Capture the cell that displays the provided text and extract its [x, y] central coordinate. 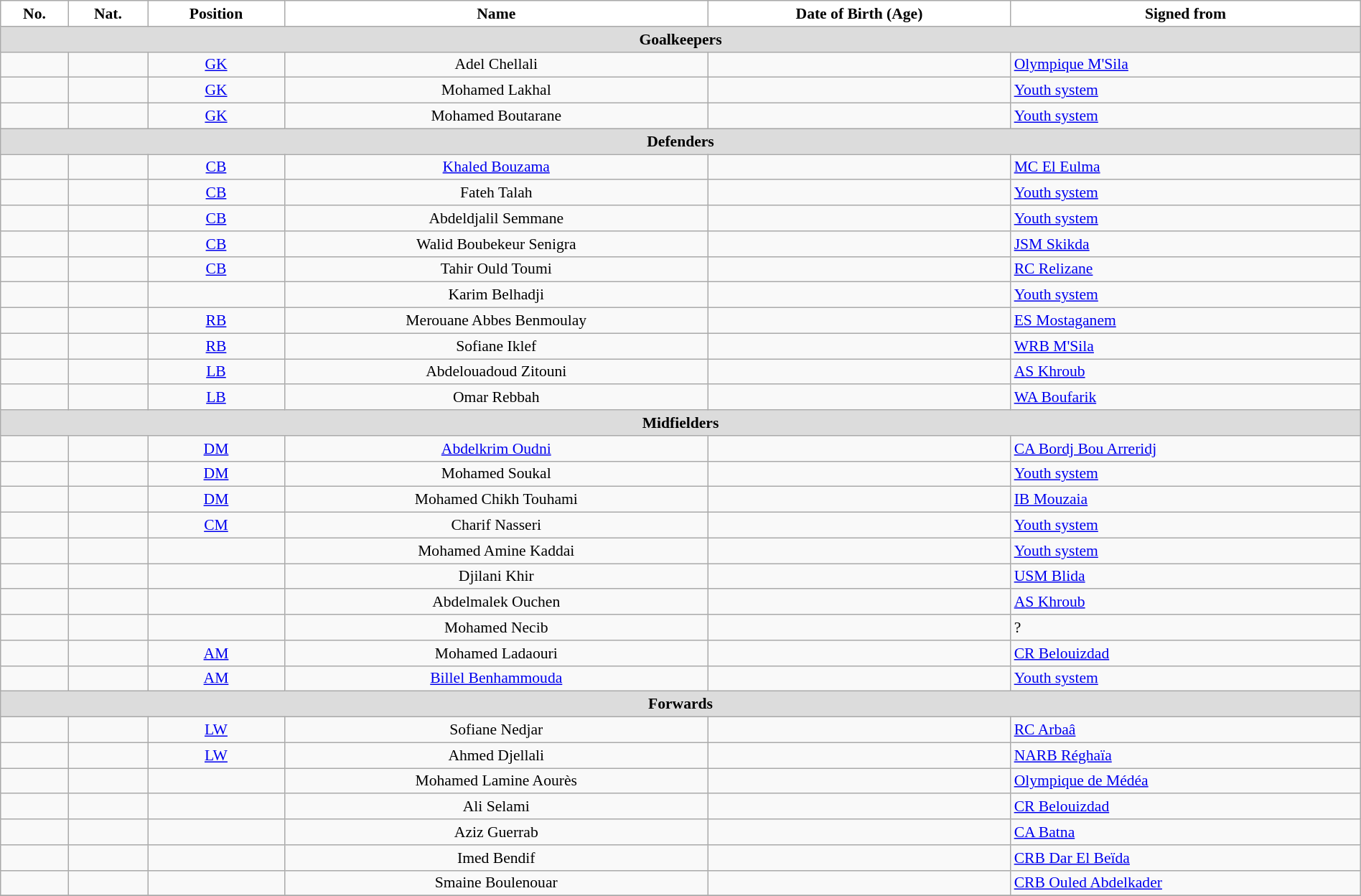
Abdeldjalil Semmane [496, 218]
Mohamed Boutarane [496, 116]
Abdelouadoud Zitouni [496, 372]
RC Relizane [1186, 269]
CRB Dar El Beïda [1186, 858]
ES Mostaganem [1186, 321]
Abdelmalek Ouchen [496, 602]
NARB Réghaïa [1186, 755]
Date of Birth (Age) [859, 14]
JSM Skikda [1186, 244]
Mohamed Necib [496, 627]
Signed from [1186, 14]
WA Boufarik [1186, 398]
No. [34, 14]
Tahir Ould Toumi [496, 269]
Defenders [680, 141]
Fateh Talah [496, 193]
Billel Benhammouda [496, 678]
Ahmed Djellali [496, 755]
USM Blida [1186, 577]
Olympique M'Sila [1186, 65]
Mohamed Ladaouri [496, 653]
Mohamed Amine Kaddai [496, 551]
Mohamed Chikh Touhami [496, 500]
Mohamed Soukal [496, 474]
MC El Eulma [1186, 167]
Karim Belhadji [496, 295]
Adel Chellali [496, 65]
CRB Ouled Abdelkader [1186, 883]
Aziz Guerrab [496, 832]
Sofiane Nedjar [496, 730]
Djilani Khir [496, 577]
Mohamed Lamine Aourès [496, 781]
Charif Nasseri [496, 526]
Smaine Boulenouar [496, 883]
Nat. [108, 14]
Ali Selami [496, 807]
WRB M'Sila [1186, 346]
Khaled Bouzama [496, 167]
Walid Boubekeur Senigra [496, 244]
IB Mouzaia [1186, 500]
Merouane Abbes Benmoulay [496, 321]
Goalkeepers [680, 39]
? [1186, 627]
Name [496, 14]
Omar Rebbah [496, 398]
Olympique de Médéa [1186, 781]
Mohamed Lakhal [496, 90]
Abdelkrim Oudni [496, 449]
Sofiane Iklef [496, 346]
CM [216, 526]
CA Bordj Bou Arreridj [1186, 449]
Imed Bendif [496, 858]
Forwards [680, 704]
RC Arbaâ [1186, 730]
Position [216, 14]
CA Batna [1186, 832]
Midfielders [680, 423]
